From the cell containing the given text, extract its center point as [X, Y] coordinate. 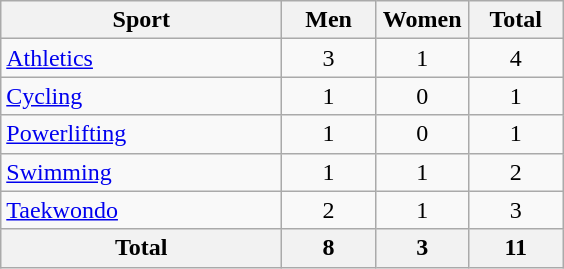
4 [516, 58]
Men [329, 20]
Women [422, 20]
8 [329, 248]
Taekwondo [142, 210]
Athletics [142, 58]
Swimming [142, 172]
11 [516, 248]
Sport [142, 20]
Cycling [142, 96]
Powerlifting [142, 134]
